Search for the cell housing the specified text and yield its (x, y) center coordinate. 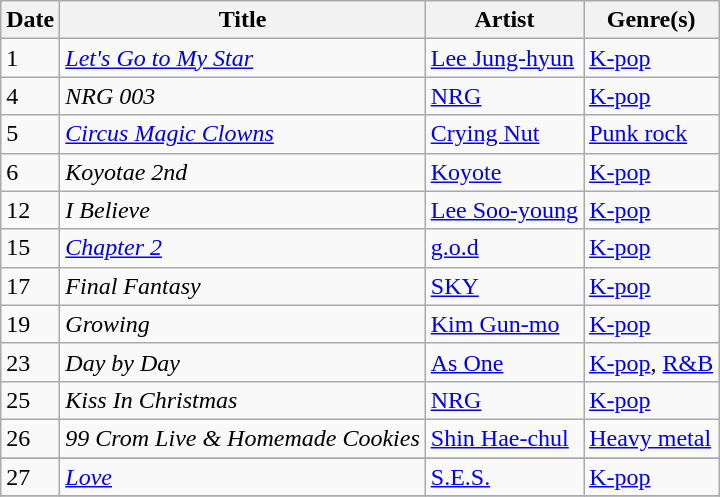
5 (30, 134)
Kiss In Christmas (242, 400)
g.o.d (504, 248)
27 (30, 477)
25 (30, 400)
Circus Magic Clowns (242, 134)
Date (30, 20)
Lee Soo-young (504, 210)
Chapter 2 (242, 248)
Heavy metal (652, 438)
Punk rock (652, 134)
Lee Jung-hyun (504, 58)
4 (30, 96)
K-pop, R&B (652, 362)
Growing (242, 324)
Day by Day (242, 362)
As One (504, 362)
Love (242, 477)
NRG 003 (242, 96)
Kim Gun-mo (504, 324)
99 Crom Live & Homemade Cookies (242, 438)
Title (242, 20)
Koyote (504, 172)
SKY (504, 286)
6 (30, 172)
Koyotae 2nd (242, 172)
Crying Nut (504, 134)
Genre(s) (652, 20)
17 (30, 286)
Artist (504, 20)
19 (30, 324)
S.E.S. (504, 477)
1 (30, 58)
I Believe (242, 210)
23 (30, 362)
12 (30, 210)
26 (30, 438)
Let's Go to My Star (242, 58)
Final Fantasy (242, 286)
Shin Hae-chul (504, 438)
15 (30, 248)
